Provide the [x, y] coordinate of the cell's center where the given text is located.  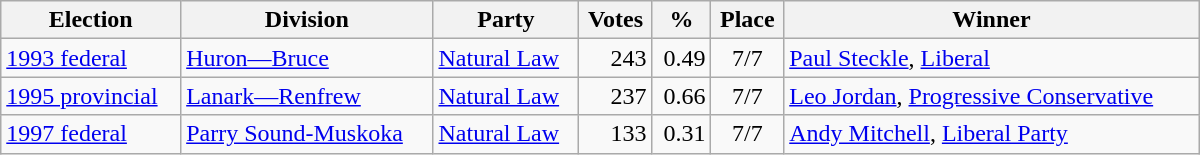
Division [307, 20]
Huron—Bruce [307, 58]
Winner [992, 20]
Parry Sound-Muskoka [307, 134]
1997 federal [91, 134]
Lanark—Renfrew [307, 96]
237 [616, 96]
1993 federal [91, 58]
Place [748, 20]
Leo Jordan, Progressive Conservative [992, 96]
% [682, 20]
0.31 [682, 134]
1995 provincial [91, 96]
243 [616, 58]
Andy Mitchell, Liberal Party [992, 134]
Election [91, 20]
0.49 [682, 58]
Party [506, 20]
Paul Steckle, Liberal [992, 58]
0.66 [682, 96]
133 [616, 134]
Votes [616, 20]
